Provide the (x, y) coordinate of the cell's center where the given text is located.  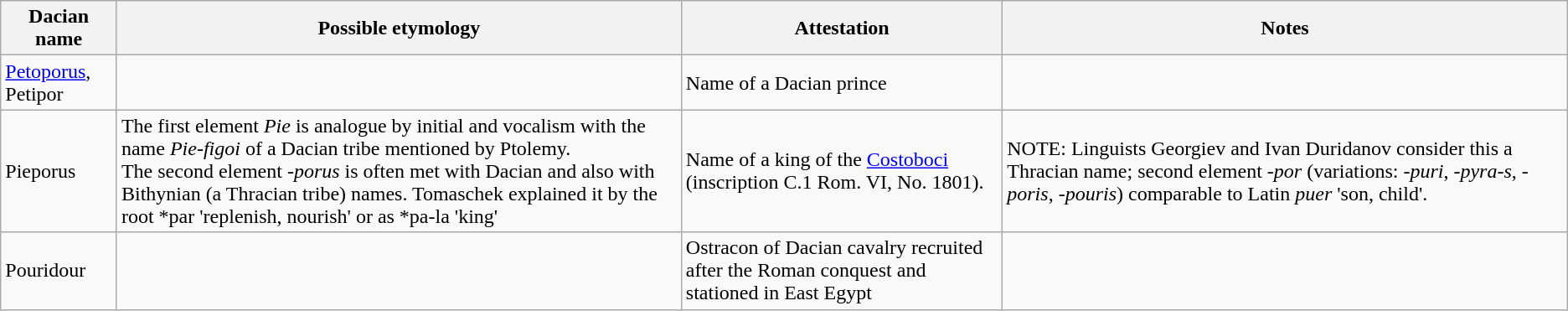
Attestation (841, 29)
Dacian name (59, 29)
Pieporus (59, 171)
Ostracon of Dacian cavalry recruited after the Roman conquest and stationed in East Egypt (841, 271)
Name of a Dacian prince (841, 82)
Notes (1285, 29)
Name of a king of the Costoboci (inscription C.1 Rom. VI, No. 1801). (841, 171)
Petoporus, Petipor (59, 82)
Pouridour (59, 271)
Possible etymology (399, 29)
